Detect which cell encompasses the target text, then output its [X, Y] center coordinate. 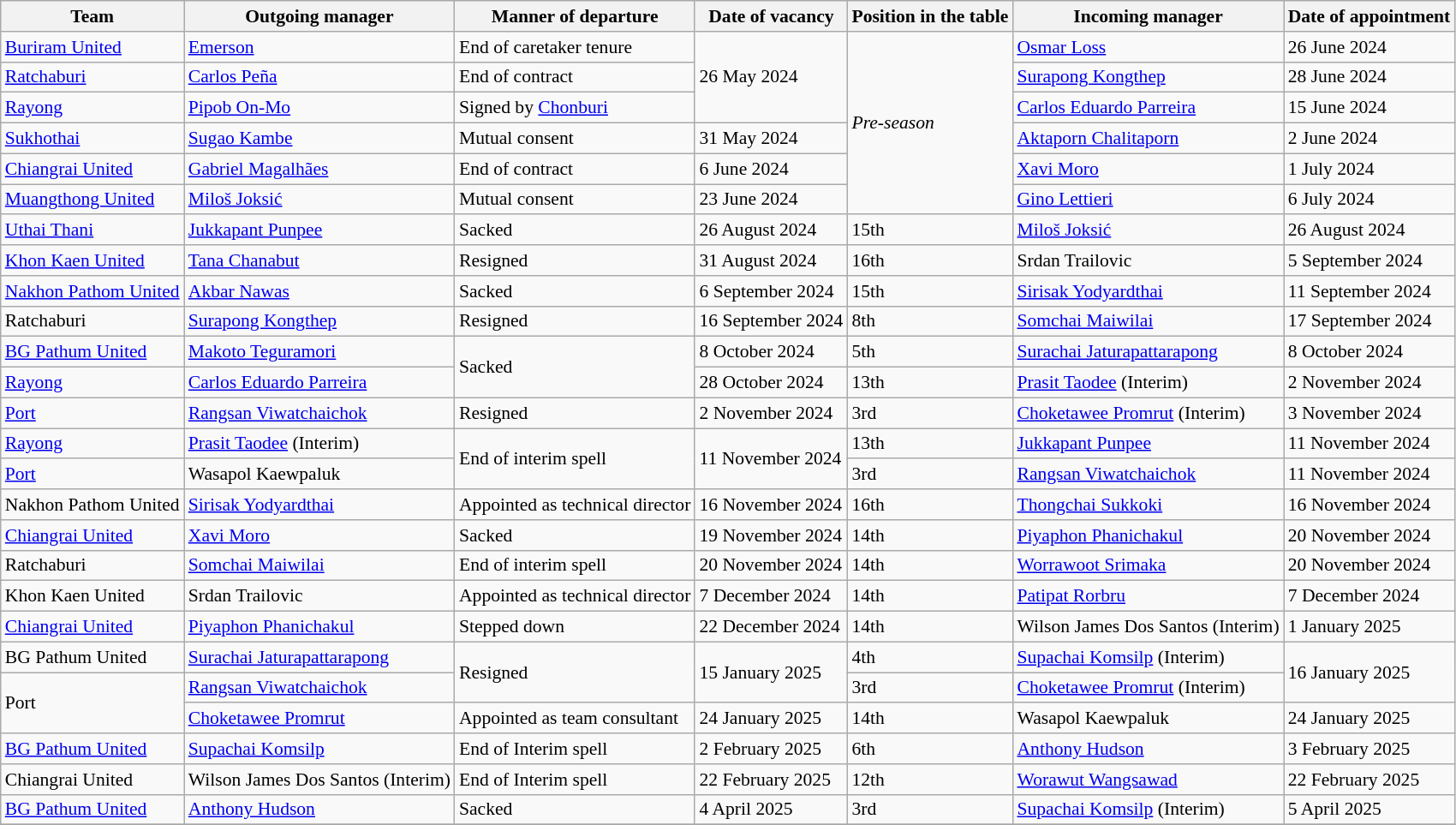
Worrawoot Srimaka [1148, 565]
5th [930, 352]
Date of appointment [1369, 16]
Tana Chanabut [319, 260]
28 October 2024 [771, 383]
2 February 2025 [771, 749]
28 June 2024 [1369, 77]
1 January 2025 [1369, 627]
6 July 2024 [1369, 200]
31 August 2024 [771, 260]
Sukhothai [92, 139]
Pre-season [930, 123]
Team [92, 16]
Gabriel Magalhães [319, 169]
17 September 2024 [1369, 321]
23 June 2024 [771, 200]
Osmar Loss [1148, 47]
2 June 2024 [1369, 139]
Appointed as team consultant [575, 719]
6 September 2024 [771, 291]
26 June 2024 [1369, 47]
Emerson [319, 47]
Makoto Teguramori [319, 352]
Thongchai Sukkoki [1148, 505]
Date of vacancy [771, 16]
Incoming manager [1148, 16]
19 November 2024 [771, 535]
16 September 2024 [771, 321]
Akbar Nawas [319, 291]
Worawut Wangsawad [1148, 780]
Muangthong United [92, 200]
Gino Lettieri [1148, 200]
6 June 2024 [771, 169]
Aktaporn Chalitaporn [1148, 139]
5 September 2024 [1369, 260]
1 July 2024 [1369, 169]
31 May 2024 [771, 139]
Supachai Komsilp [319, 749]
26 May 2024 [771, 77]
Uthai Thani [92, 230]
Sugao Kambe [319, 139]
6th [930, 749]
16 January 2025 [1369, 672]
Carlos Peña [319, 77]
3 November 2024 [1369, 413]
3 February 2025 [1369, 749]
11 September 2024 [1369, 291]
Position in the table [930, 16]
15 June 2024 [1369, 108]
Pipob On-Mo [319, 108]
Stepped down [575, 627]
22 December 2024 [771, 627]
12th [930, 780]
4th [930, 657]
Outgoing manager [319, 16]
Buriram United [92, 47]
Patipat Rorbru [1148, 596]
4 April 2025 [771, 810]
End of caretaker tenure [575, 47]
8th [930, 321]
15 January 2025 [771, 672]
Signed by Chonburi [575, 108]
5 April 2025 [1369, 810]
Manner of departure [575, 16]
Choketawee Promrut [319, 719]
